Identify which cell holds the provided text, then report its [X, Y] central coordinate. 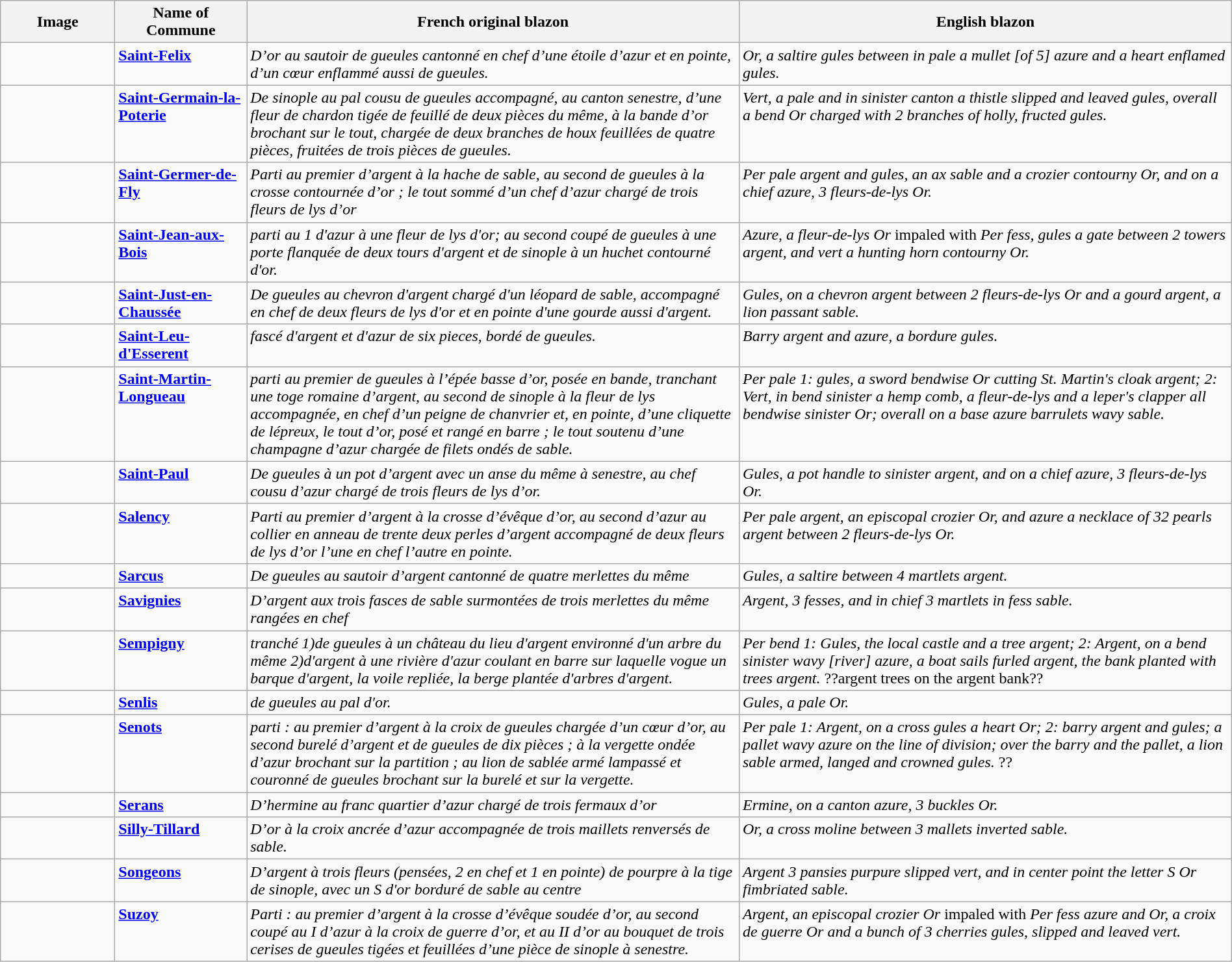
Serans [181, 805]
Senots [181, 753]
Or, a cross moline between 3 mallets inverted sable. [985, 838]
Ermine, on a canton azure, 3 buckles Or. [985, 805]
Sempigny [181, 660]
Name of Commune [181, 22]
Saint-Martin-Longueau [181, 414]
Gules, a pot handle to sinister argent, and on a chief azure, 3 fleurs-de-lys Or. [985, 482]
Per pale argent and gules, an ax sable and a crozier contourny Or, and on a chief azure, 3 fleurs-de-lys Or. [985, 192]
Senlis [181, 703]
D’argent aux trois fasces de sable surmontées de trois merlettes du même rangées en chef [493, 609]
Saint-Leu-d'Esserent [181, 346]
Suzoy [181, 931]
Saint-Felix [181, 64]
Azure, a fleur-de-lys Or impaled with Per fess, gules a gate between 2 towers argent, and vert a hunting horn contourny Or. [985, 252]
Gules, on a chevron argent between 2 fleurs-de-lys Or and a gourd argent, a lion passant sable. [985, 303]
Argent, an episcopal crozier Or impaled with Per fess azure and Or, a croix de guerre Or and a bunch of 3 cherries gules, slipped and leaved vert. [985, 931]
Saint-Germer-de-Fly [181, 192]
Sarcus [181, 576]
Songeons [181, 881]
D’or à la croix ancrée d’azur accompagnée de trois maillets renversés de sable. [493, 838]
Saint-Germain-la-Poterie [181, 123]
Barry argent and azure, a bordure gules. [985, 346]
Per pale argent, an episcopal crozier Or, and azure a necklace of 32 pearls argent between 2 fleurs-de-lys Or. [985, 533]
Gules, a pale Or. [985, 703]
Vert, a pale and in sinister canton a thistle slipped and leaved gules, overall a bend Or charged with 2 branches of holly, fructed gules. [985, 123]
Salency [181, 533]
De gueules au sautoir d’argent cantonné de quatre merlettes du même [493, 576]
Image [58, 22]
D’argent à trois fleurs (pensées, 2 en chef et 1 en pointe) de pourpre à la tige de sinople, avec un S d'or borduré de sable au centre [493, 881]
English blazon [985, 22]
Saint-Jean-aux-Bois [181, 252]
Saint-Paul [181, 482]
De gueules au chevron d'argent chargé d'un léopard de sable, accompagné en chef de deux fleurs de lys d'or et en pointe d'une gourde aussi d'argent. [493, 303]
French original blazon [493, 22]
Gules, a saltire between 4 martlets argent. [985, 576]
Argent 3 pansies purpure slipped vert, and in center point the letter S Or fimbriated sable. [985, 881]
Silly-Tillard [181, 838]
D’or au sautoir de gueules cantonné en chef d’une étoile d’azur et en pointe, d’un cœur enflammé aussi de gueules. [493, 64]
fascé d'argent et d'azur de six pieces, bordé de gueules. [493, 346]
Or, a saltire gules between in pale a mullet [of 5] azure and a heart enflamed gules. [985, 64]
Argent, 3 fesses, and in chief 3 martlets in fess sable. [985, 609]
D’hermine au franc quartier d’azur chargé de trois fermaux d’or [493, 805]
de gueules au pal d'or. [493, 703]
Savignies [181, 609]
De gueules à un pot d’argent avec un anse du même à senestre, au chef cousu d’azur chargé de trois fleurs de lys d’or. [493, 482]
Saint-Just-en-Chaussée [181, 303]
